Identify which cell holds the provided text, then report its [X, Y] central coordinate. 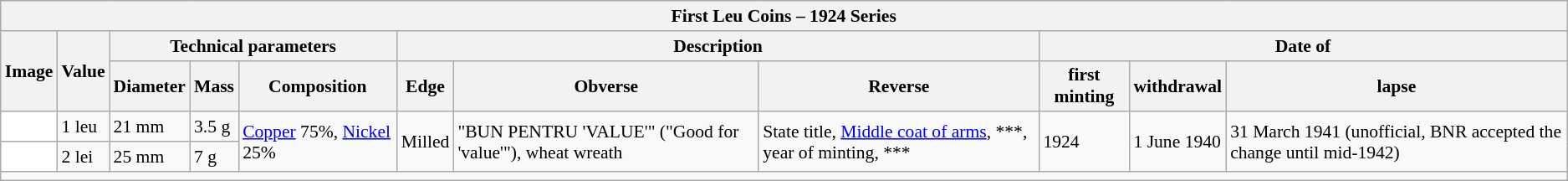
Description [718, 46]
first minting [1084, 85]
1 leu [83, 127]
2 lei [83, 157]
Obverse [605, 85]
31 March 1941 (unofficial, BNR accepted the change until mid-1942) [1397, 142]
withdrawal [1177, 85]
Edge [426, 85]
7 g [214, 157]
Composition [318, 85]
"BUN PENTRU 'VALUE'" ("Good for 'value'"), wheat wreath [605, 142]
1 June 1940 [1177, 142]
Mass [214, 85]
Image [29, 72]
Copper 75%, Nickel 25% [318, 142]
Date of [1303, 46]
lapse [1397, 85]
Diameter [150, 85]
25 mm [150, 157]
Value [83, 72]
Technical parameters [253, 46]
State title, Middle coat of arms, ***, year of minting, *** [898, 142]
Milled [426, 142]
21 mm [150, 127]
First Leu Coins – 1924 Series [784, 16]
3.5 g [214, 127]
Reverse [898, 85]
1924 [1084, 142]
